Provide the (x, y) coordinate of the cell's center where the given text is located.  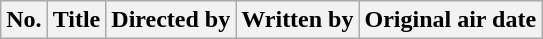
Title (76, 20)
Original air date (450, 20)
No. (24, 20)
Directed by (171, 20)
Written by (298, 20)
